Output the [X, Y] coordinate of the center of the cell containing the given text.  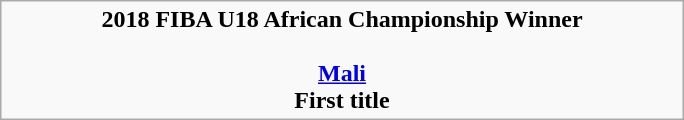
2018 FIBA U18 African Championship WinnerMaliFirst title [342, 60]
